Locate the cell with the specified text and output its (X, Y) center coordinate. 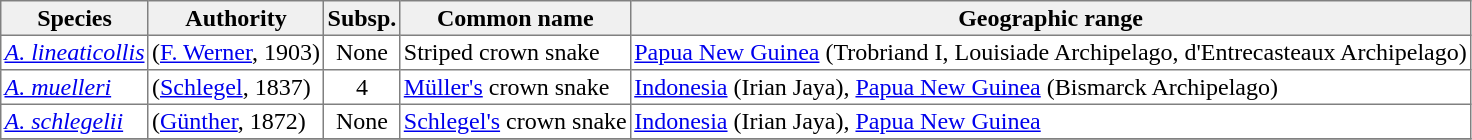
Striped crown snake (515, 52)
Müller's crown snake (515, 87)
A. muelleri (74, 87)
A. lineaticollis (74, 52)
(F. Werner, 1903) (236, 52)
(Günther, 1872) (236, 121)
Authority (236, 18)
Schlegel's crown snake (515, 121)
Subsp. (362, 18)
4 (362, 87)
A. schlegelii (74, 121)
Indonesia (Irian Jaya), Papua New Guinea (Bismarck Archipelago) (1050, 87)
Papua New Guinea (Trobriand I, Louisiade Archipelago, d'Entrecasteaux Archipelago) (1050, 52)
(Schlegel, 1837) (236, 87)
Indonesia (Irian Jaya), Papua New Guinea (1050, 121)
Common name (515, 18)
Geographic range (1050, 18)
Species (74, 18)
